Capture the cell that displays the provided text and extract its (X, Y) central coordinate. 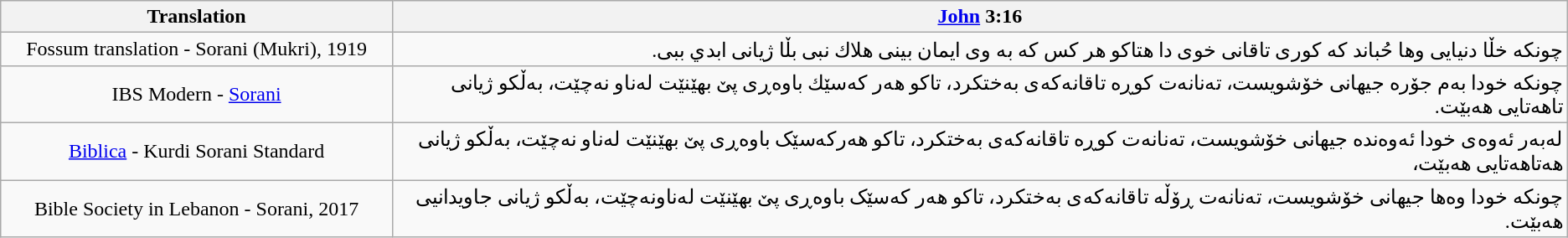
Fossum translation - Sorani (Mukri), 1919 (197, 49)
لەبەر ئەوەی خودا ئەوەندە جیهانی خۆشویست، تەنانەت کوڕە تاقانەکەی بەختکرد، تاکو هەرکەسێک باوەڕی پێ بهێنێت لەناو نەچێت، بەڵکو ژیانی هەتاهەتایی هەبێت، (980, 151)
چونکه خڵا دنيايی وھا حُباند که کوری تاقانی خوی دا ھتاکو ھر کس که به وی ايمان بينی ھلاك نبی بڵا ژيانی ابدي ببی. (980, 49)
John 3:16 (980, 17)
Bible Society in Lebanon - Sorani, 2017 (197, 208)
IBS Modern - Sorani (197, 94)
Biblica - Kurdi Sorani Standard (197, 151)
Translation (197, 17)
